Capture the cell that displays the provided text and extract its (x, y) central coordinate. 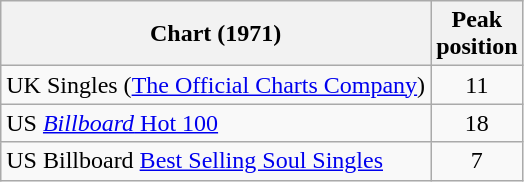
11 (477, 85)
7 (477, 161)
US Billboard Hot 100 (216, 123)
Chart (1971) (216, 34)
18 (477, 123)
US Billboard Best Selling Soul Singles (216, 161)
Peakposition (477, 34)
UK Singles (The Official Charts Company) (216, 85)
